Pinpoint the cell where the given text exists, returning its [x, y] midpoint coordinate. 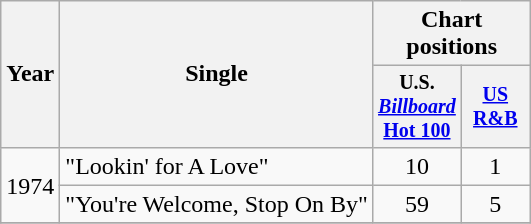
1 [496, 166]
Year [30, 74]
5 [496, 204]
"Lookin' for A Love" [217, 166]
59 [416, 204]
Single [217, 74]
USR&B [496, 106]
Chart positions [452, 34]
1974 [30, 185]
"You're Welcome, Stop On By" [217, 204]
U.S. Billboard Hot 100 [416, 106]
10 [416, 166]
